Detect which cell encompasses the target text, then output its (X, Y) center coordinate. 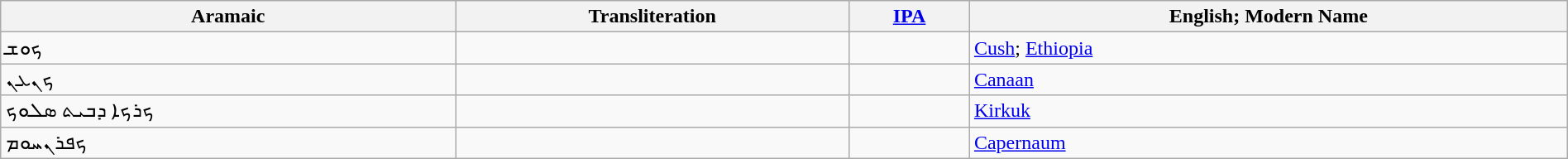
Canaan (1269, 79)
Capernaum (1269, 142)
Transliteration (653, 17)
Kirkuk (1269, 111)
ܟܪܟܐ ܕܒܝܬ ܣܠܘܟ (228, 111)
IPA (910, 17)
English; Modern Name (1269, 17)
Aramaic (228, 17)
ܟܘܫ (228, 48)
ܟܦܪܢܚܘܡ (228, 142)
Cush; Ethiopia (1269, 48)
ܟܢܥܢ (228, 79)
